Return the [x, y] coordinate for the center point of the cell that contains the specified text.  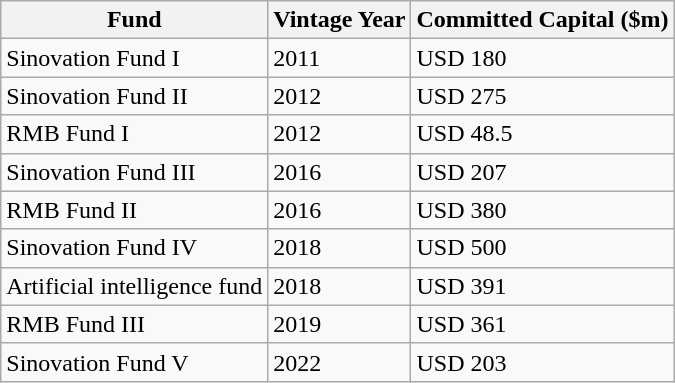
USD 380 [542, 210]
USD 275 [542, 96]
Fund [134, 20]
RMB Fund I [134, 134]
2019 [340, 324]
Sinovation Fund V [134, 362]
USD 48.5 [542, 134]
2011 [340, 58]
USD 203 [542, 362]
2022 [340, 362]
Artificial intelligence fund [134, 286]
USD 180 [542, 58]
Sinovation Fund III [134, 172]
Vintage Year [340, 20]
USD 361 [542, 324]
Sinovation Fund IV [134, 248]
RMB Fund III [134, 324]
USD 500 [542, 248]
Sinovation Fund II [134, 96]
RMB Fund II [134, 210]
Committed Capital ($m) [542, 20]
USD 391 [542, 286]
USD 207 [542, 172]
Sinovation Fund I [134, 58]
